Detect which cell encompasses the target text, then output its (X, Y) center coordinate. 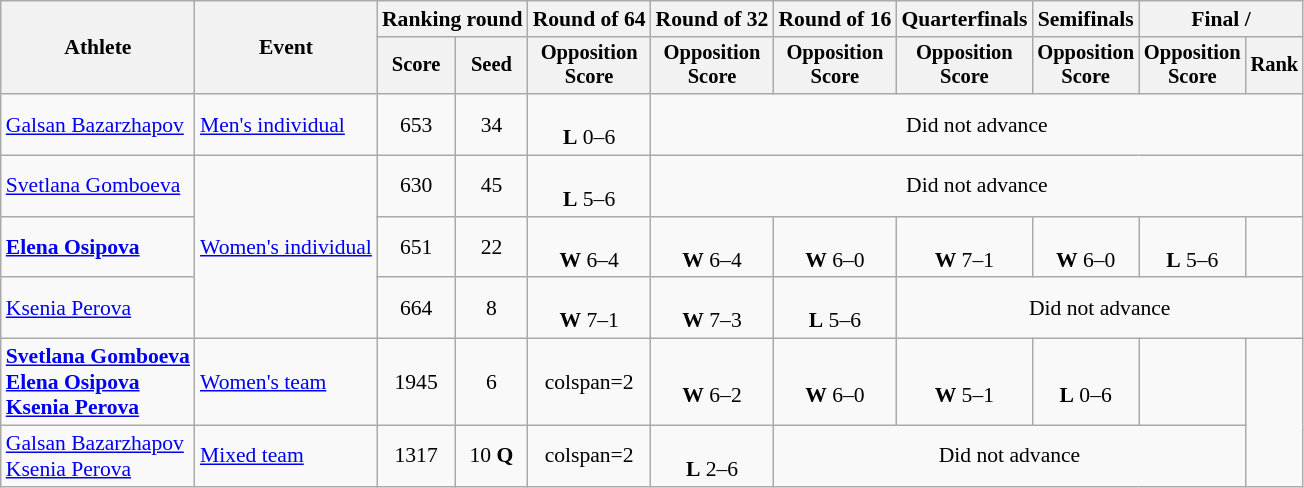
Score (416, 66)
Ksenia Perova (98, 308)
L 2–6 (712, 456)
Final / (1221, 19)
Semifinals (1086, 19)
630 (416, 186)
Women's team (286, 382)
Ranking round (452, 19)
Galsan Bazarzhapov (98, 124)
Svetlana GomboevaElena OsipovaKsenia Perova (98, 382)
651 (416, 248)
22 (491, 248)
664 (416, 308)
34 (491, 124)
Round of 16 (834, 19)
W 5–1 (964, 382)
45 (491, 186)
Rank (1275, 66)
Round of 64 (590, 19)
Quarterfinals (964, 19)
8 (491, 308)
Seed (491, 66)
W 7–3 (712, 308)
Round of 32 (712, 19)
Event (286, 48)
1945 (416, 382)
Galsan BazarzhapovKsenia Perova (98, 456)
1317 (416, 456)
6 (491, 382)
Women's individual (286, 248)
10 Q (491, 456)
W 6–2 (712, 382)
Men's individual (286, 124)
Athlete (98, 48)
Mixed team (286, 456)
653 (416, 124)
Elena Osipova (98, 248)
Svetlana Gomboeva (98, 186)
